From the cell containing the given text, extract its center point as (X, Y) coordinate. 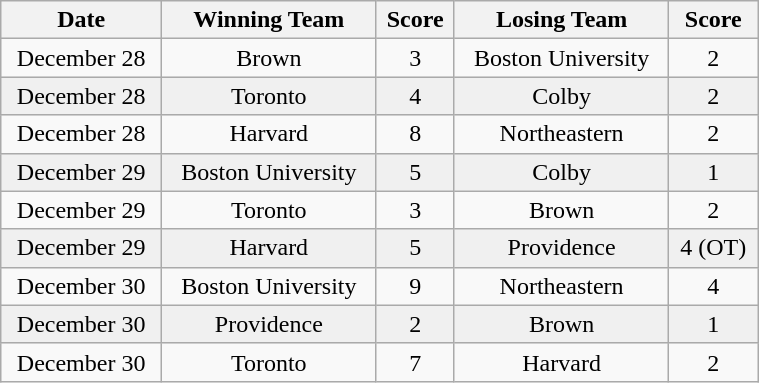
4 (OT) (714, 248)
9 (415, 286)
Winning Team (270, 20)
Date (82, 20)
Losing Team (562, 20)
7 (415, 362)
8 (415, 134)
